Detect which cell encompasses the target text, then output its [x, y] center coordinate. 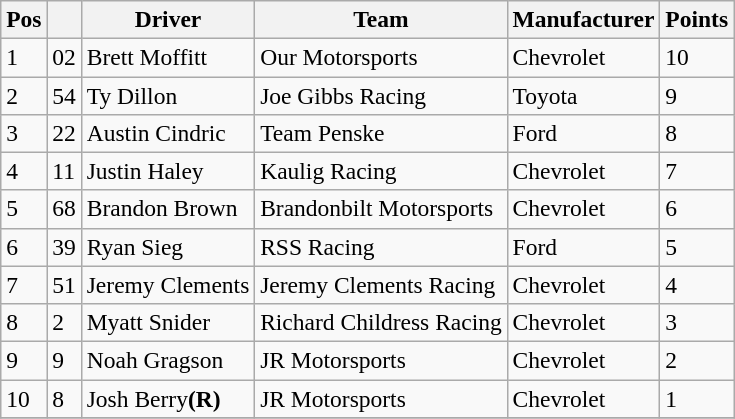
Jeremy Clements Racing [381, 285]
Brandon Brown [168, 209]
51 [64, 285]
Josh Berry(R) [168, 398]
Team [381, 19]
Toyota [584, 95]
Points [697, 19]
Brett Moffitt [168, 57]
68 [64, 209]
Brandonbilt Motorsports [381, 209]
Myatt Snider [168, 322]
39 [64, 247]
Richard Childress Racing [381, 322]
Manufacturer [584, 19]
02 [64, 57]
Pos [24, 19]
RSS Racing [381, 247]
Kaulig Racing [381, 171]
Austin Cindric [168, 133]
Team Penske [381, 133]
Driver [168, 19]
Ryan Sieg [168, 247]
Our Motorsports [381, 57]
Joe Gibbs Racing [381, 95]
Noah Gragson [168, 360]
22 [64, 133]
11 [64, 171]
54 [64, 95]
Jeremy Clements [168, 285]
Ty Dillon [168, 95]
Justin Haley [168, 171]
